Find where the given text appears and provide that cell's center as (X, Y) coordinate. 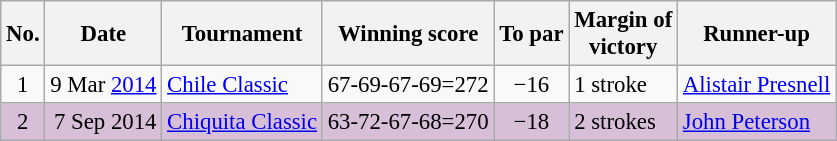
Alistair Presnell (757, 85)
No. (23, 34)
63-72-67-68=270 (408, 122)
1 (23, 85)
−18 (532, 122)
Tournament (242, 34)
Margin ofvictory (624, 34)
67-69-67-69=272 (408, 85)
Runner-up (757, 34)
7 Sep 2014 (104, 122)
John Peterson (757, 122)
To par (532, 34)
2 strokes (624, 122)
Chile Classic (242, 85)
1 stroke (624, 85)
9 Mar 2014 (104, 85)
Chiquita Classic (242, 122)
Date (104, 34)
−16 (532, 85)
2 (23, 122)
Winning score (408, 34)
